Capture the cell that displays the provided text and extract its [x, y] central coordinate. 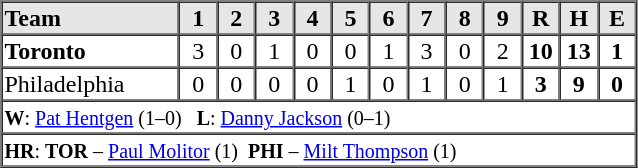
7 [427, 18]
E [617, 18]
4 [312, 18]
Philadelphia [91, 84]
H [579, 18]
6 [388, 18]
8 [465, 18]
HR: TOR – Paul Molitor (1) PHI – Milt Thompson (1) [319, 150]
5 [350, 18]
Team [91, 18]
W: Pat Hentgen (1–0) L: Danny Jackson (0–1) [319, 116]
13 [579, 50]
10 [541, 50]
Toronto [91, 50]
R [541, 18]
